Return (x, y) of the center of cell containing provided text 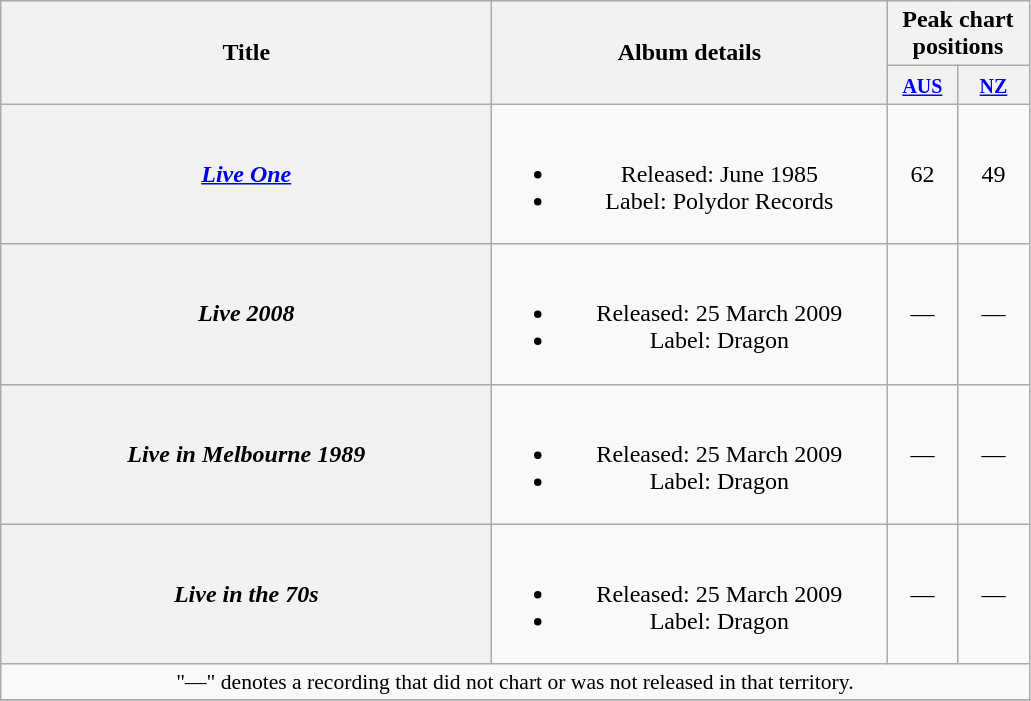
"—" denotes a recording that did not chart or was not released in that territory. (515, 682)
Live in Melbourne 1989 (246, 454)
62 (922, 174)
49 (994, 174)
Live One (246, 174)
Live in the 70s (246, 594)
Live 2008 (246, 314)
Released: June 1985Label: Polydor Records (690, 174)
NZ (994, 85)
Peak chart positions (958, 34)
Title (246, 52)
Album details (690, 52)
AUS (922, 85)
